Detect which cell encompasses the target text, then output its (X, Y) center coordinate. 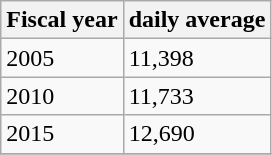
11,733 (197, 96)
2010 (62, 96)
11,398 (197, 58)
2015 (62, 134)
12,690 (197, 134)
2005 (62, 58)
Fiscal year (62, 20)
daily average (197, 20)
